Locate the cell with the specified text and output its [x, y] center coordinate. 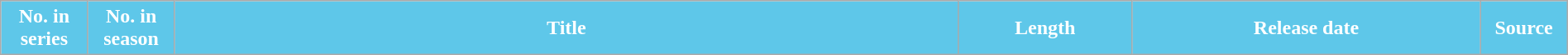
No. inseason [131, 28]
Source [1523, 28]
Release date [1307, 28]
Title [566, 28]
Length [1045, 28]
No. inseries [45, 28]
